Provide the (X, Y) coordinate of the cell's center where the given text is located.  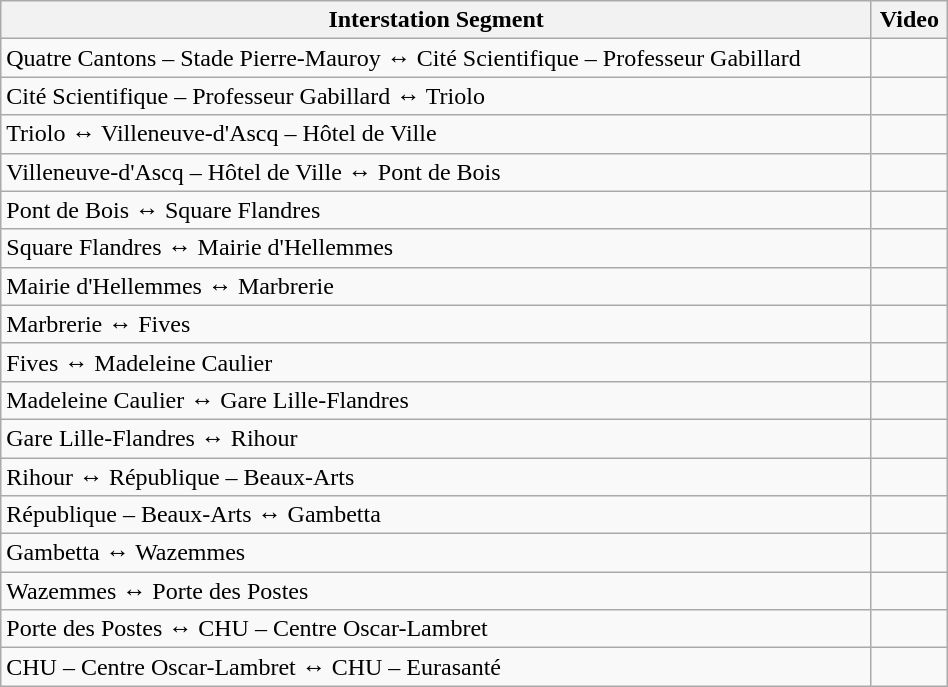
Fives ↔ Madeleine Caulier (436, 362)
Cité Scientifique – Professeur Gabillard ↔ Triolo (436, 96)
Interstation Segment (436, 20)
CHU – Centre Oscar-Lambret ↔ CHU – Eurasanté (436, 667)
Wazemmes ↔ Porte des Postes (436, 591)
Gambetta ↔ Wazemmes (436, 553)
Video (909, 20)
Madeleine Caulier ↔ Gare Lille-Flandres (436, 400)
Gare Lille-Flandres ↔ Rihour (436, 438)
Quatre Cantons – Stade Pierre-Mauroy ↔ Cité Scientifique – Professeur Gabillard (436, 58)
Villeneuve-d'Ascq – Hôtel de Ville ↔ Pont de Bois (436, 172)
Pont de Bois ↔ Square Flandres (436, 210)
Triolo ↔ Villeneuve-d'Ascq – Hôtel de Ville (436, 134)
Mairie d'Hellemmes ↔ Marbrerie (436, 286)
République – Beaux-Arts ↔ Gambetta (436, 515)
Square Flandres ↔ Mairie d'Hellemmes (436, 248)
Rihour ↔ République – Beaux-Arts (436, 477)
Porte des Postes ↔ CHU – Centre Oscar-Lambret (436, 629)
Marbrerie ↔ Fives (436, 324)
